Capture the cell that displays the provided text and extract its [X, Y] central coordinate. 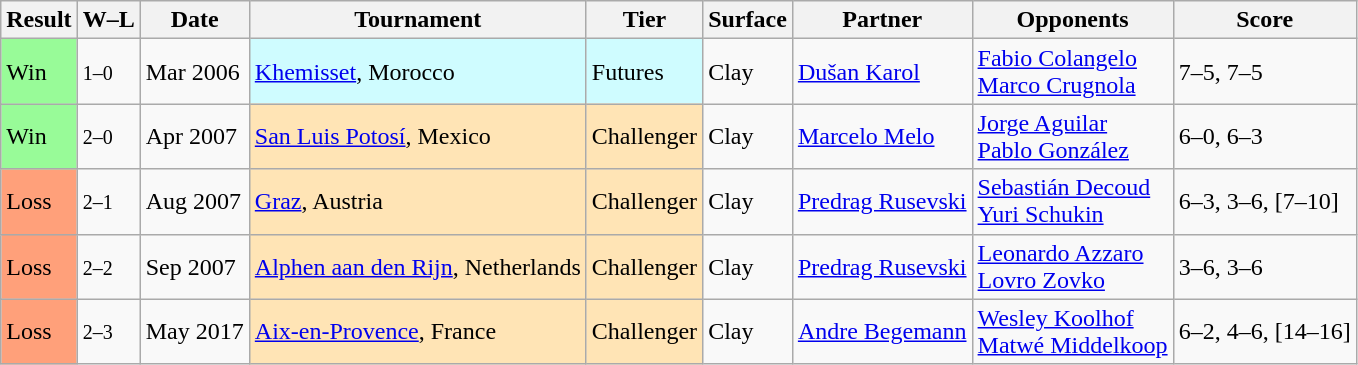
Opponents [1072, 20]
Dušan Karol [882, 72]
Fabio Colangelo Marco Crugnola [1072, 72]
Score [1264, 20]
1–0 [108, 72]
Wesley Koolhof Matwé Middelkoop [1072, 332]
Apr 2007 [194, 136]
Surface [748, 20]
6–2, 4–6, [14–16] [1264, 332]
May 2017 [194, 332]
2–3 [108, 332]
Futures [644, 72]
7–5, 7–5 [1264, 72]
Khemisset, Morocco [418, 72]
Mar 2006 [194, 72]
San Luis Potosí, Mexico [418, 136]
3–6, 3–6 [1264, 266]
Result [39, 20]
Date [194, 20]
2–2 [108, 266]
Graz, Austria [418, 202]
W–L [108, 20]
Tier [644, 20]
Sebastián Decoud Yuri Schukin [1072, 202]
Alphen aan den Rijn, Netherlands [418, 266]
2–0 [108, 136]
6–0, 6–3 [1264, 136]
Sep 2007 [194, 266]
Tournament [418, 20]
Partner [882, 20]
2–1 [108, 202]
Leonardo Azzaro Lovro Zovko [1072, 266]
Jorge Aguilar Pablo González [1072, 136]
6–3, 3–6, [7–10] [1264, 202]
Aug 2007 [194, 202]
Aix-en-Provence, France [418, 332]
Marcelo Melo [882, 136]
Andre Begemann [882, 332]
